Search for the cell housing the specified text and yield its (x, y) center coordinate. 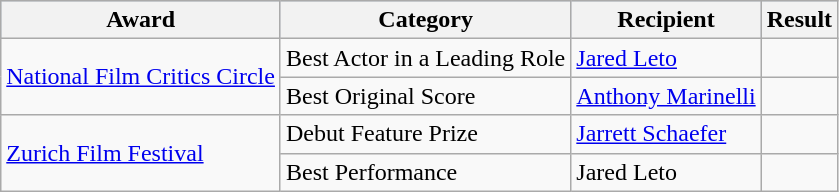
Award (141, 20)
Recipient (666, 20)
Jarrett Schaefer (666, 134)
Best Performance (425, 172)
Category (425, 20)
Best Actor in a Leading Role (425, 58)
Debut Feature Prize (425, 134)
Result (799, 20)
Best Original Score (425, 96)
National Film Critics Circle (141, 77)
Zurich Film Festival (141, 153)
Anthony Marinelli (666, 96)
